Detect which cell encompasses the target text, then output its (X, Y) center coordinate. 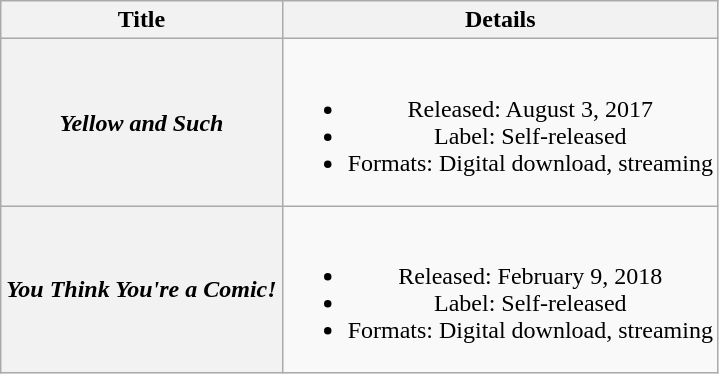
You Think You're a Comic! (142, 290)
Title (142, 20)
Yellow and Such (142, 122)
Released: August 3, 2017Label: Self-releasedFormats: Digital download, streaming (500, 122)
Details (500, 20)
Released: February 9, 2018Label: Self-releasedFormats: Digital download, streaming (500, 290)
